Return the [x, y] coordinate for the center point of the cell that contains the specified text.  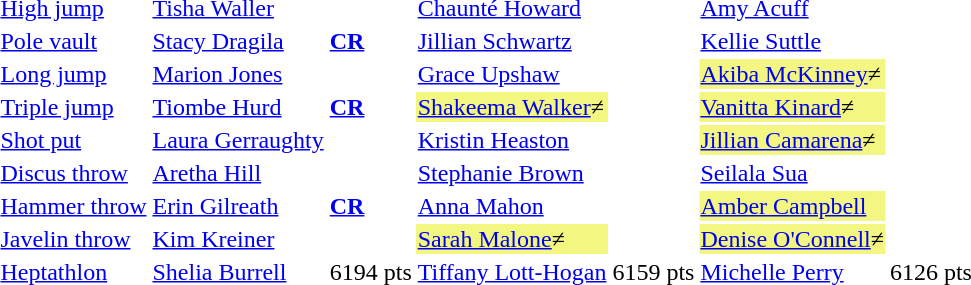
Shakeema Walker≠ [512, 107]
Erin Gilreath [238, 206]
Stephanie Brown [512, 173]
Marion Jones [238, 74]
Tiombe Hurd [238, 107]
Stacy Dragila [238, 41]
Kellie Suttle [792, 41]
Amber Campbell [792, 206]
Vanitta Kinard≠ [792, 107]
Akiba McKinney≠ [792, 74]
Aretha Hill [238, 173]
Anna Mahon [512, 206]
Kim Kreiner [238, 239]
Jillian Schwartz [512, 41]
Jillian Camarena≠ [792, 140]
Laura Gerraughty [238, 140]
Grace Upshaw [512, 74]
Kristin Heaston [512, 140]
Denise O'Connell≠ [792, 239]
Seilala Sua [792, 173]
Sarah Malone≠ [512, 239]
